Detect which cell encompasses the target text, then output its [X, Y] center coordinate. 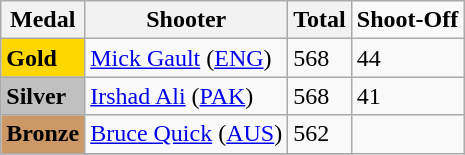
Shoot-Off [407, 20]
Total [320, 20]
Mick Gault (ENG) [186, 58]
Irshad Ali (PAK) [186, 96]
Bronze [43, 134]
Medal [43, 20]
Gold [43, 58]
44 [407, 58]
Bruce Quick (AUS) [186, 134]
41 [407, 96]
562 [320, 134]
Shooter [186, 20]
Silver [43, 96]
